Locate the cell with the specified text and output its [X, Y] center coordinate. 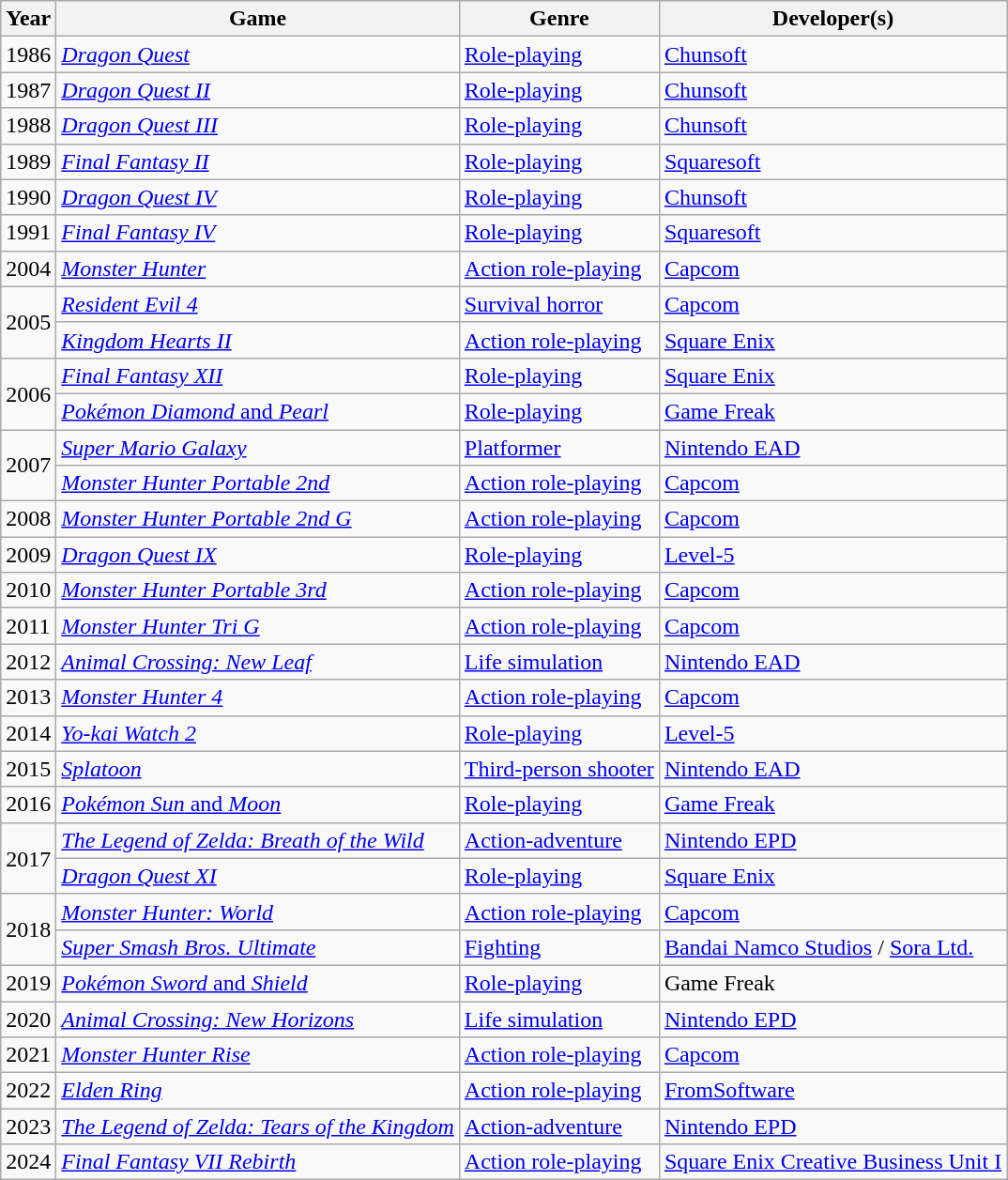
The Legend of Zelda: Breath of the Wild [258, 840]
Monster Hunter Portable 2nd G [258, 519]
Elden Ring [258, 1091]
Dragon Quest XI [258, 876]
2013 [28, 697]
Dragon Quest II [258, 90]
Square Enix Creative Business Unit I [832, 1162]
Dragon Quest IV [258, 197]
2022 [28, 1091]
Resident Evil 4 [258, 304]
2005 [28, 322]
2014 [28, 733]
Monster Hunter Portable 3rd [258, 590]
2011 [28, 626]
2009 [28, 555]
Third-person shooter [559, 769]
Pokémon Sword and Shield [258, 983]
Animal Crossing: New Horizons [258, 1019]
1987 [28, 90]
Pokémon Sun and Moon [258, 805]
2020 [28, 1019]
2004 [28, 268]
2017 [28, 858]
Final Fantasy VII Rebirth [258, 1162]
1989 [28, 161]
2024 [28, 1162]
Monster Hunter Portable 2nd [258, 483]
Game [258, 19]
Monster Hunter 4 [258, 697]
Platformer [559, 448]
2008 [28, 519]
2021 [28, 1055]
Final Fantasy IV [258, 233]
Pokémon Diamond and Pearl [258, 411]
2018 [28, 929]
Final Fantasy XII [258, 375]
1991 [28, 233]
2019 [28, 983]
Genre [559, 19]
2012 [28, 662]
Final Fantasy II [258, 161]
2006 [28, 393]
2016 [28, 805]
Splatoon [258, 769]
1990 [28, 197]
Monster Hunter Rise [258, 1055]
2023 [28, 1126]
Kingdom Hearts II [258, 340]
Year [28, 19]
Yo-kai Watch 2 [258, 733]
Animal Crossing: New Leaf [258, 662]
Bandai Namco Studios / Sora Ltd. [832, 947]
Monster Hunter [258, 268]
1988 [28, 126]
Monster Hunter: World [258, 912]
Developer(s) [832, 19]
1986 [28, 54]
Dragon Quest [258, 54]
FromSoftware [832, 1091]
Super Smash Bros. Ultimate [258, 947]
The Legend of Zelda: Tears of the Kingdom [258, 1126]
2007 [28, 466]
Survival horror [559, 304]
2010 [28, 590]
2015 [28, 769]
Dragon Quest IX [258, 555]
Dragon Quest III [258, 126]
Monster Hunter Tri G [258, 626]
Fighting [559, 947]
Super Mario Galaxy [258, 448]
